Extract the [x, y] coordinate from the center of the cell holding the provided text.  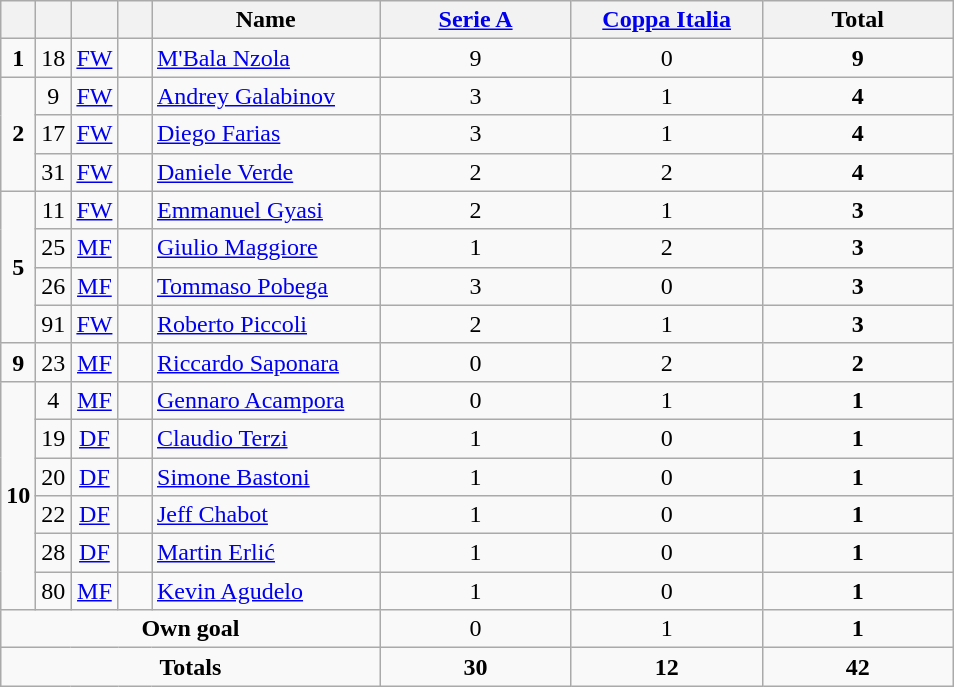
Serie A [476, 20]
23 [54, 362]
Riccardo Saponara [266, 362]
Totals [190, 667]
Coppa Italia [666, 20]
11 [54, 210]
19 [54, 438]
Name [266, 20]
Kevin Agudelo [266, 591]
17 [54, 134]
18 [54, 58]
Martin Erlić [266, 553]
91 [54, 324]
22 [54, 515]
80 [54, 591]
Roberto Piccoli [266, 324]
28 [54, 553]
Total [858, 20]
Tommaso Pobega [266, 286]
Daniele Verde [266, 172]
Simone Bastoni [266, 477]
26 [54, 286]
25 [54, 248]
Giulio Maggiore [266, 248]
Jeff Chabot [266, 515]
Diego Farias [266, 134]
Andrey Galabinov [266, 96]
10 [18, 495]
5 [18, 267]
Emmanuel Gyasi [266, 210]
M'Bala Nzola [266, 58]
Gennaro Acampora [266, 400]
31 [54, 172]
42 [858, 667]
Own goal [190, 629]
30 [476, 667]
20 [54, 477]
Claudio Terzi [266, 438]
12 [666, 667]
